Locate the cell with the specified text and output its [X, Y] center coordinate. 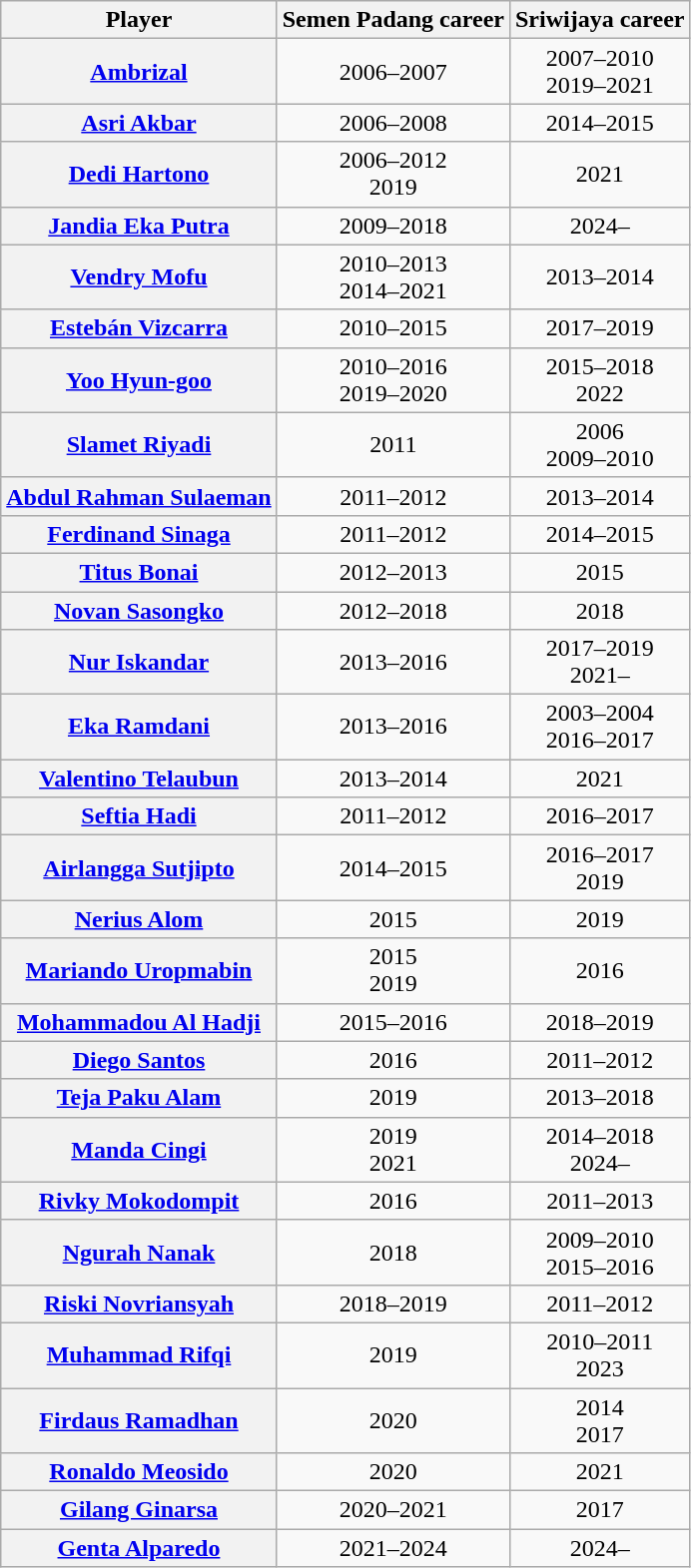
Riski Novriansyah [139, 1304]
2012–2013 [393, 572]
2020–2021 [393, 1510]
2013–2018 [599, 1098]
2017 [599, 1510]
Player [139, 20]
Rivky Mokodompit [139, 1201]
Estebán Vizcarra [139, 328]
Diego Santos [139, 1060]
Sriwijaya career [599, 20]
Novan Sasongko [139, 610]
Ronaldo Meosido [139, 1472]
2006–2007 [393, 72]
2011–2013 [599, 1201]
2014–20182024– [599, 1150]
2011 [393, 445]
2016–2017 [599, 816]
Gilang Ginarsa [139, 1510]
Slamet Riyadi [139, 445]
2010–20162019–2020 [393, 379]
2010–20112023 [599, 1355]
Seftia Hadi [139, 816]
Ngurah Nanak [139, 1252]
Ambrizal [139, 72]
Mohammadou Al Hadji [139, 1022]
2021–2024 [393, 1548]
Abdul Rahman Sulaeman [139, 496]
2012–2018 [393, 610]
Jandia Eka Putra [139, 226]
2015–20182022 [599, 379]
2009–20102015–2016 [599, 1252]
Muhammad Rifqi [139, 1355]
20062009–2010 [599, 445]
2006–20122019 [393, 174]
Asri Akbar [139, 123]
2009–2018 [393, 226]
Nur Iskandar [139, 663]
Firdaus Ramadhan [139, 1419]
Teja Paku Alam [139, 1098]
2003–20042016–2017 [599, 727]
20142017 [599, 1419]
Yoo Hyun-goo [139, 379]
2006–2008 [393, 123]
2007–20102019–2021 [599, 72]
2010–2015 [393, 328]
20192021 [393, 1150]
Manda Cingi [139, 1150]
20152019 [393, 970]
2010–20132014–2021 [393, 277]
2016–20172019 [599, 868]
2017–2019 [599, 328]
Valentino Telaubun [139, 779]
Dedi Hartono [139, 174]
Ferdinand Sinaga [139, 534]
Titus Bonai [139, 572]
Genta Alparedo [139, 1548]
Mariando Uropmabin [139, 970]
Airlangga Sutjipto [139, 868]
Nerius Alom [139, 919]
Semen Padang career [393, 20]
2015–2016 [393, 1022]
Vendry Mofu [139, 277]
Eka Ramdani [139, 727]
2017–20192021– [599, 663]
